Determine the [x, y] coordinate at the center of the cell enclosing the given text.  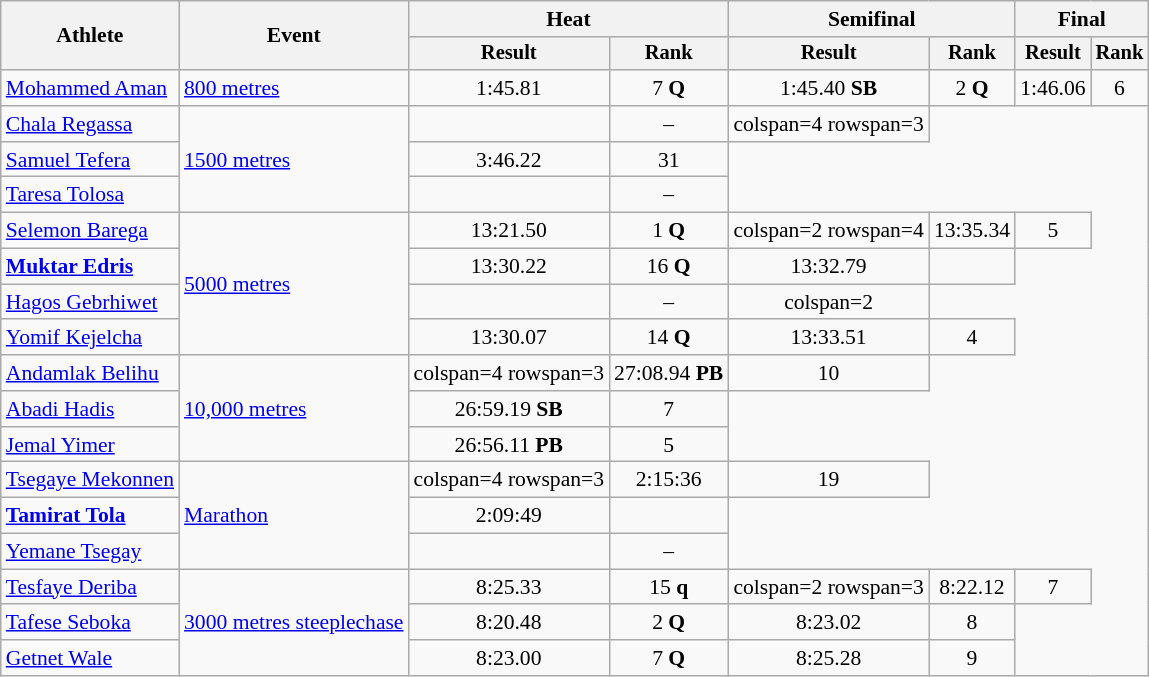
Heat [569, 19]
3000 metres steeplechase [294, 622]
9 [972, 658]
Athlete [90, 36]
Tesfaye Deriba [90, 587]
colspan=2 rowspan=4 [828, 231]
6 [1120, 88]
1:45.81 [510, 88]
13:30.07 [510, 338]
8:25.28 [828, 658]
13:32.79 [828, 267]
8 [972, 623]
Tsegaye Mekonnen [90, 480]
1 Q [668, 231]
13:35.34 [972, 231]
26:56.11 PB [510, 445]
13:21.50 [510, 231]
8:22.12 [972, 587]
26:59.19 SB [510, 409]
10,000 metres [294, 408]
Samuel Tefera [90, 160]
Getnet Wale [90, 658]
13:33.51 [828, 338]
Jemal Yimer [90, 445]
16 Q [668, 267]
Abadi Hadis [90, 409]
1500 metres [294, 160]
31 [668, 160]
Tamirat Tola [90, 516]
Yemane Tsegay [90, 552]
8:25.33 [510, 587]
Semifinal [872, 19]
Andamlak Belihu [90, 373]
8:23.02 [828, 623]
Yomif Kejelcha [90, 338]
Chala Regassa [90, 124]
Final [1082, 19]
Tafese Seboka [90, 623]
19 [828, 480]
2:09:49 [510, 516]
Event [294, 36]
10 [828, 373]
Hagos Gebrhiwet [90, 302]
14 Q [668, 338]
8:20.48 [510, 623]
1:46.06 [1052, 88]
13:30.22 [510, 267]
Marathon [294, 516]
Mohammed Aman [90, 88]
8:23.00 [510, 658]
27:08.94 PB [668, 373]
1:45.40 SB [828, 88]
Muktar Edris [90, 267]
3:46.22 [510, 160]
5000 metres [294, 284]
Taresa Tolosa [90, 195]
2:15:36 [668, 480]
800 metres [294, 88]
colspan=2 rowspan=3 [828, 587]
4 [972, 338]
colspan=2 [828, 302]
Selemon Barega [90, 231]
15 q [668, 587]
